Search for the cell housing the specified text and yield its (x, y) center coordinate. 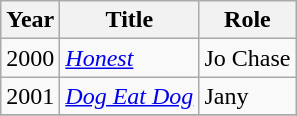
Role (248, 20)
Year (30, 20)
2001 (30, 96)
Jany (248, 96)
2000 (30, 58)
Title (130, 20)
Honest (130, 58)
Jo Chase (248, 58)
Dog Eat Dog (130, 96)
